Locate the cell with the specified text and output its (x, y) center coordinate. 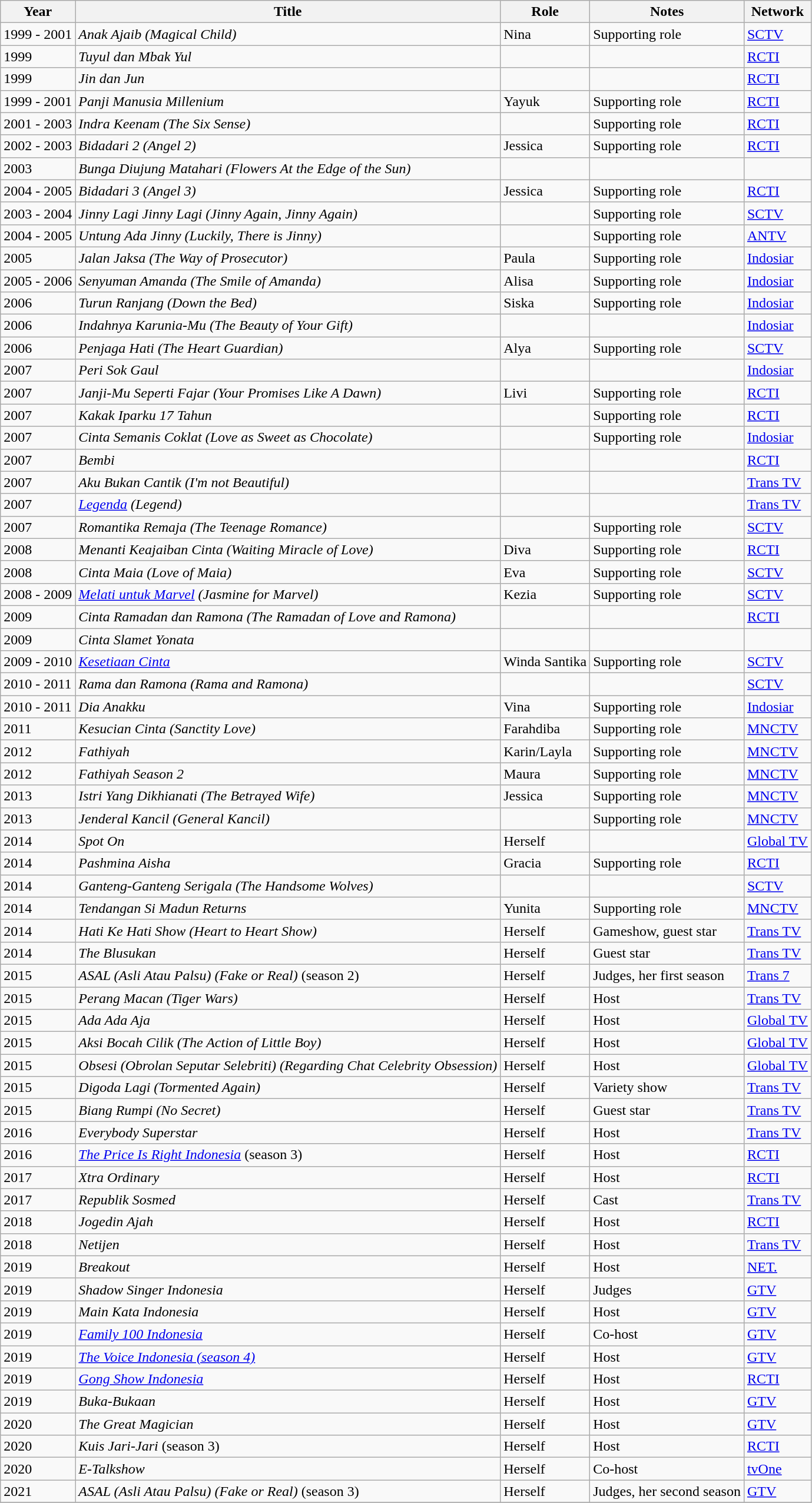
Role (545, 12)
Jin dan Jun (288, 79)
Cinta Semanis Coklat (Love as Sweet as Chocolate) (288, 438)
Pashmina Aisha (288, 863)
The Blusukan (288, 953)
2005 (38, 258)
The Great Magician (288, 1424)
Jinny Lagi Jinny Lagi (Jinny Again, Jinny Again) (288, 213)
Panji Manusia Millenium (288, 101)
Farahdiba (545, 729)
Rama dan Ramona (Rama and Ramona) (288, 684)
Paula (545, 258)
Tendangan Si Madun Returns (288, 908)
Kuis Jari-Jari (season 3) (288, 1446)
Winda Santika (545, 662)
Legenda (Legend) (288, 505)
Cinta Maia (Love of Maia) (288, 572)
Judges, her second season (667, 1491)
Bidadari 3 (Angel 3) (288, 191)
Spot On (288, 841)
Trans 7 (777, 975)
Main Kata Indonesia (288, 1312)
ANTV (777, 236)
2003 - 2004 (38, 213)
Tuyul dan Mbak Yul (288, 57)
Vina (545, 707)
Maura (545, 774)
Menanti Keajaiban Cinta (Waiting Miracle of Love) (288, 549)
Hati Ke Hati Show (Heart to Heart Show) (288, 931)
Jogedin Ajah (288, 1222)
Kakak Iparku 17 Tahun (288, 415)
The Price Is Right Indonesia (season 3) (288, 1155)
Alya (545, 348)
Judges (667, 1289)
Bunga Diujung Matahari (Flowers At the Edge of the Sun) (288, 168)
The Voice Indonesia (season 4) (288, 1356)
Gameshow, guest star (667, 931)
tvOne (777, 1469)
Janji-Mu Seperti Fajar (Your Promises Like A Dawn) (288, 393)
Jenderal Kancil (General Kancil) (288, 819)
Gong Show Indonesia (288, 1379)
Year (38, 12)
2021 (38, 1491)
E-Talkshow (288, 1469)
Nina (545, 34)
ASAL (Asli Atau Palsu) (Fake or Real) (season 3) (288, 1491)
Untung Ada Jinny (Luckily, There is Jinny) (288, 236)
Republik Sosmed (288, 1200)
Diva (545, 549)
Dia Anakku (288, 707)
Notes (667, 12)
Karin/Layla (545, 751)
Aku Bukan Cantik (I'm not Beautiful) (288, 482)
Cinta Ramadan dan Ramona (The Ramadan of Love and Ramona) (288, 617)
Family 100 Indonesia (288, 1334)
Kezia (545, 594)
Anak Ajaib (Magical Child) (288, 34)
Biang Rumpi (No Secret) (288, 1110)
Netijen (288, 1244)
Kesetiaan Cinta (288, 662)
Everybody Superstar (288, 1133)
Cinta Slamet Yonata (288, 639)
Bidadari 2 (Angel 2) (288, 146)
NET. (777, 1267)
2003 (38, 168)
Senyuman Amanda (The Smile of Amanda) (288, 281)
Kesucian Cinta (Sanctity Love) (288, 729)
Yayuk (545, 101)
Turun Ranjang (Down the Bed) (288, 303)
Digoda Lagi (Tormented Again) (288, 1088)
Alisa (545, 281)
Siska (545, 303)
Aksi Bocah Cilik (The Action of Little Boy) (288, 1043)
2008 - 2009 (38, 594)
2011 (38, 729)
Variety show (667, 1088)
Judges, her first season (667, 975)
Ganteng-Ganteng Serigala (The Handsome Wolves) (288, 886)
Fathiyah (288, 751)
Cast (667, 1200)
Gracia (545, 863)
Istri Yang Dikhianati (The Betrayed Wife) (288, 796)
Peri Sok Gaul (288, 370)
Jalan Jaksa (The Way of Prosecutor) (288, 258)
Obsesi (Obrolan Seputar Selebriti) (Regarding Chat Celebrity Obsession) (288, 1065)
Network (777, 12)
Romantika Remaja (The Teenage Romance) (288, 527)
Title (288, 12)
Buka-Bukaan (288, 1402)
Xtra Ordinary (288, 1177)
Shadow Singer Indonesia (288, 1289)
2001 - 2003 (38, 124)
Indra Keenam (The Six Sense) (288, 124)
Breakout (288, 1267)
Melati untuk Marvel (Jasmine for Marvel) (288, 594)
Ada Ada Aja (288, 1021)
Bembi (288, 460)
Fathiyah Season 2 (288, 774)
2009 - 2010 (38, 662)
Eva (545, 572)
Perang Macan (Tiger Wars) (288, 998)
2005 - 2006 (38, 281)
Livi (545, 393)
2002 - 2003 (38, 146)
ASAL (Asli Atau Palsu) (Fake or Real) (season 2) (288, 975)
Penjaga Hati (The Heart Guardian) (288, 348)
Indahnya Karunia-Mu (The Beauty of Your Gift) (288, 326)
Yunita (545, 908)
